Determine the (x, y) coordinate at the center of the cell enclosing the given text.  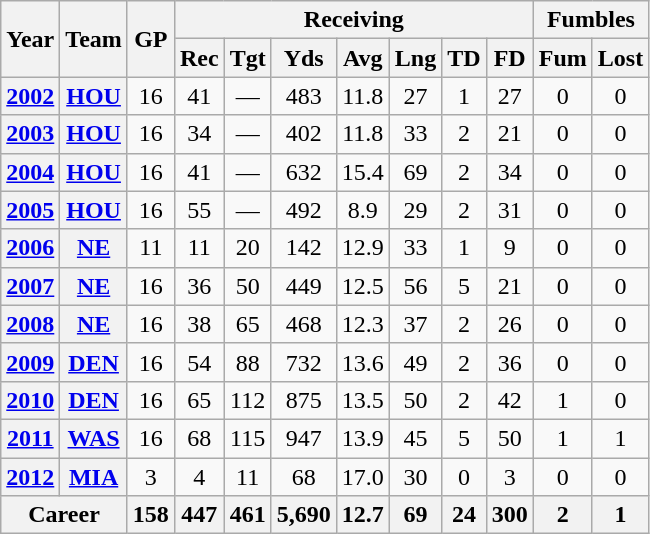
Receiving (354, 20)
449 (304, 286)
2004 (30, 172)
468 (304, 324)
9 (510, 248)
492 (304, 210)
Year (30, 39)
38 (199, 324)
2005 (30, 210)
2012 (30, 477)
12.9 (362, 248)
2003 (30, 134)
88 (248, 362)
20 (248, 248)
5,690 (304, 515)
MIA (94, 477)
483 (304, 96)
632 (304, 172)
13.6 (362, 362)
447 (199, 515)
12.7 (362, 515)
15.4 (362, 172)
112 (248, 400)
31 (510, 210)
2011 (30, 438)
56 (415, 286)
TD (464, 58)
2007 (30, 286)
49 (415, 362)
Avg (362, 58)
12.3 (362, 324)
Fum (562, 58)
2010 (30, 400)
GP (150, 39)
12.5 (362, 286)
158 (150, 515)
300 (510, 515)
Career (64, 515)
732 (304, 362)
875 (304, 400)
WAS (94, 438)
Rec (199, 58)
4 (199, 477)
37 (415, 324)
30 (415, 477)
Yds (304, 58)
45 (415, 438)
17.0 (362, 477)
13.9 (362, 438)
115 (248, 438)
2009 (30, 362)
8.9 (362, 210)
FD (510, 58)
Tgt (248, 58)
29 (415, 210)
24 (464, 515)
461 (248, 515)
402 (304, 134)
947 (304, 438)
13.5 (362, 400)
Fumbles (590, 20)
Team (94, 39)
Lng (415, 58)
2006 (30, 248)
142 (304, 248)
2008 (30, 324)
Lost (620, 58)
55 (199, 210)
42 (510, 400)
54 (199, 362)
2002 (30, 96)
26 (510, 324)
